From the cell containing the given text, extract its center point as (X, Y) coordinate. 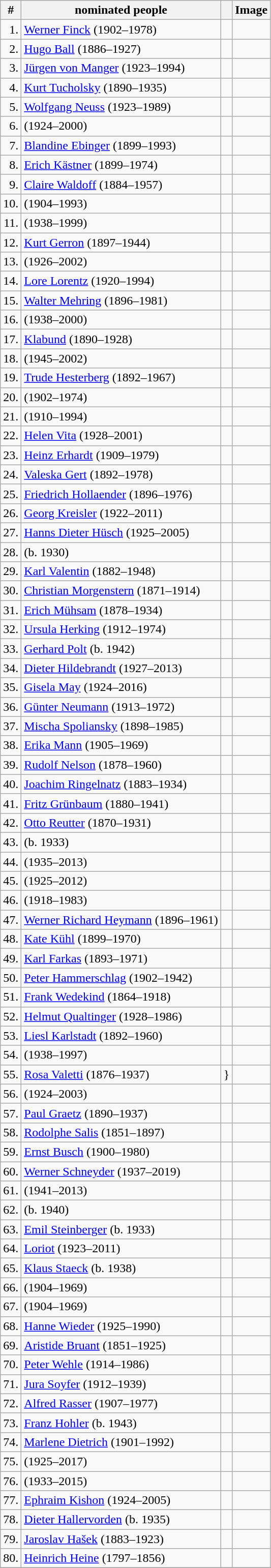
39. (11, 765)
Jürgen von Manger (1923–1994) (121, 68)
nominated people (121, 10)
Jura Soyfer (1912–1939) (121, 1384)
38. (11, 745)
30. (11, 591)
Gerhard Polt (b. 1942) (121, 649)
76. (11, 1481)
51. (11, 997)
Gisela May (1924–2016) (121, 687)
53. (11, 1036)
55. (11, 1074)
14. (11, 281)
Franz Hohler (b. 1943) (121, 1423)
79. (11, 1539)
Helmut Qualtinger (1928–1986) (121, 1016)
4. (11, 87)
Günter Neumann (1913–1972) (121, 707)
Blandine Ebinger (1899–1993) (121, 145)
34. (11, 668)
37. (11, 726)
Hanne Wieder (1925–1990) (121, 1326)
Paul Graetz (1890–1937) (121, 1113)
Rosa Valetti (1876–1937) (121, 1074)
68. (11, 1326)
(1945–2002) (121, 358)
(1941–2013) (121, 1191)
Alfred Rasser (1907–1977) (121, 1403)
74. (11, 1442)
2. (11, 49)
71. (11, 1384)
70. (11, 1365)
Ephraim Kishon (1924–2005) (121, 1500)
40. (11, 784)
65. (11, 1268)
Otto Reutter (1870–1931) (121, 823)
42. (11, 823)
Helen Vita (1928–2001) (121, 436)
33. (11, 649)
Claire Waldoff (1884–1957) (121, 184)
Hanns Dieter Hüsch (1925–2005) (121, 532)
Loriot (1923–2011) (121, 1249)
Marlene Dietrich (1901–1992) (121, 1442)
Kate Kühl (1899–1970) (121, 939)
63. (11, 1229)
44. (11, 862)
(1924–2000) (121, 126)
(1918–1983) (121, 900)
Rodolphe Salis (1851–1897) (121, 1132)
47. (11, 920)
41. (11, 803)
Joachim Ringelnatz (1883–1934) (121, 784)
58. (11, 1132)
Peter Hammerschlag (1902–1942) (121, 978)
Erich Kästner (1899–1974) (121, 165)
80. (11, 1558)
6. (11, 126)
5. (11, 107)
23. (11, 455)
Dieter Hallervorden (b. 1935) (121, 1520)
(1926–2002) (121, 262)
59. (11, 1152)
78. (11, 1520)
18. (11, 358)
(1902–1974) (121, 397)
Hugo Ball (1886–1927) (121, 49)
(b. 1940) (121, 1210)
# (11, 10)
Ursula Herking (1912–1974) (121, 629)
43. (11, 842)
36. (11, 707)
(1910–1994) (121, 416)
54. (11, 1055)
Karl Farkas (1893–1971) (121, 958)
Aristide Bruant (1851–1925) (121, 1345)
(b. 1933) (121, 842)
61. (11, 1191)
31. (11, 610)
67. (11, 1307)
77. (11, 1500)
Karl Valentin (1882–1948) (121, 571)
Wolfgang Neuss (1923–1989) (121, 107)
50. (11, 978)
52. (11, 1016)
Heinrich Heine (1797–1856) (121, 1558)
62. (11, 1210)
46. (11, 900)
(1938–1999) (121, 223)
21. (11, 416)
(1904–1993) (121, 203)
13. (11, 262)
Klaus Staeck (b. 1938) (121, 1268)
12. (11, 243)
Peter Wehle (1914–1986) (121, 1365)
7. (11, 145)
17. (11, 339)
64. (11, 1249)
9. (11, 184)
35. (11, 687)
Fritz Grünbaum (1880–1941) (121, 803)
Erika Mann (1905–1969) (121, 745)
(1933–2015) (121, 1481)
Lore Lorentz (1920–1994) (121, 281)
Klabund (1890–1928) (121, 339)
73. (11, 1423)
} (227, 1074)
56. (11, 1094)
27. (11, 532)
Image (251, 10)
22. (11, 436)
(1938–1997) (121, 1055)
Ernst Busch (1900–1980) (121, 1152)
72. (11, 1403)
48. (11, 939)
19. (11, 378)
28. (11, 552)
Jaroslav Hašek (1883–1923) (121, 1539)
Erich Mühsam (1878–1934) (121, 610)
Walter Mehring (1896–1981) (121, 300)
Werner Finck (1902–1978) (121, 29)
Rudolf Nelson (1878–1960) (121, 765)
Mischa Spoliansky (1898–1985) (121, 726)
32. (11, 629)
Friedrich Hollaender (1896–1976) (121, 494)
45. (11, 881)
3. (11, 68)
Georg Kreisler (1922–2011) (121, 513)
Werner Richard Heymann (1896–1961) (121, 920)
10. (11, 203)
8. (11, 165)
Werner Schneyder (1937–2019) (121, 1171)
(1935–2013) (121, 862)
(1938–2000) (121, 320)
60. (11, 1171)
Emil Steinberger (b. 1933) (121, 1229)
Frank Wedekind (1864–1918) (121, 997)
25. (11, 494)
16. (11, 320)
(1925–2012) (121, 881)
1. (11, 29)
Heinz Erhardt (1909–1979) (121, 455)
(1925–2017) (121, 1461)
11. (11, 223)
Trude Hesterberg (1892–1967) (121, 378)
66. (11, 1287)
Christian Morgenstern (1871–1914) (121, 591)
29. (11, 571)
15. (11, 300)
57. (11, 1113)
49. (11, 958)
75. (11, 1461)
24. (11, 474)
(1924–2003) (121, 1094)
Kurt Tucholsky (1890–1935) (121, 87)
20. (11, 397)
Kurt Gerron (1897–1944) (121, 243)
Liesl Karlstadt (1892–1960) (121, 1036)
(b. 1930) (121, 552)
69. (11, 1345)
26. (11, 513)
Dieter Hildebrandt (1927–2013) (121, 668)
Valeska Gert (1892–1978) (121, 474)
